Pinpoint the cell where the given text exists, returning its (X, Y) midpoint coordinate. 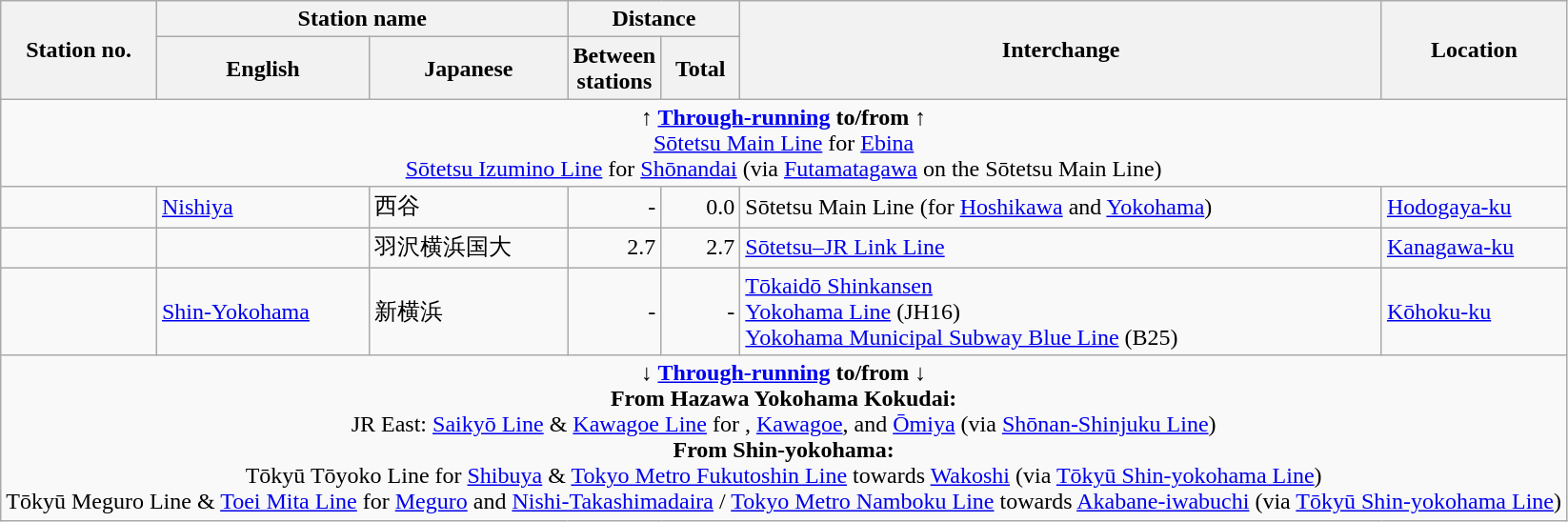
西谷 (469, 208)
Japanese (469, 69)
Station no. (79, 50)
Kanagawa-ku (1474, 248)
Station name (362, 19)
Location (1474, 50)
↑ Through-running to/from ↑ Sōtetsu Main Line for Ebina Sōtetsu Izumino Line for Shōnandai (via Futamatagawa on the Sōtetsu Main Line) (784, 143)
Interchange (1061, 50)
Sōtetsu Main Line (for Hoshikawa and Yokohama) (1061, 208)
新横浜 (469, 311)
Sōtetsu–JR Link Line (1061, 248)
English (263, 69)
Kōhoku-ku (1474, 311)
羽沢横浜国大 (469, 248)
Nishiya (263, 208)
Between stations (614, 69)
Hodogaya-ku (1474, 208)
Tōkaidō Shinkansen Yokohama Line (JH16) Yokohama Municipal Subway Blue Line (B25) (1061, 311)
Distance (653, 19)
0.0 (701, 208)
Shin-Yokohama (263, 311)
Total (701, 69)
